From the cell containing the given text, extract its center point as (x, y) coordinate. 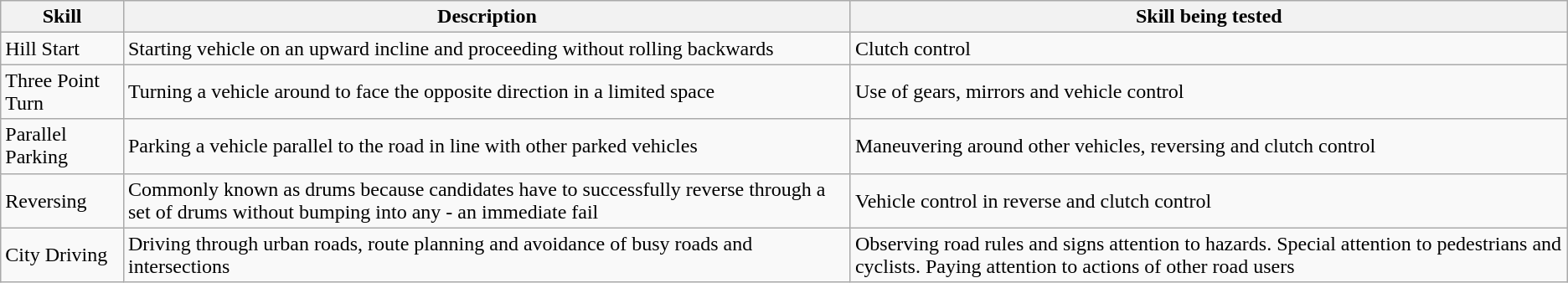
Hill Start (62, 49)
Observing road rules and signs attention to hazards. Special attention to pedestrians and cyclists. Paying attention to actions of other road users (1209, 255)
Use of gears, mirrors and vehicle control (1209, 92)
Turning a vehicle around to face the opposite direction in a limited space (487, 92)
Clutch control (1209, 49)
Description (487, 17)
Reversing (62, 201)
Commonly known as drums because candidates have to successfully reverse through a set of drums without bumping into any - an immediate fail (487, 201)
Starting vehicle on an upward incline and proceeding without rolling backwards (487, 49)
Skill being tested (1209, 17)
Maneuvering around other vehicles, reversing and clutch control (1209, 146)
Three Point Turn (62, 92)
Driving through urban roads, route planning and avoidance of busy roads and intersections (487, 255)
Skill (62, 17)
Vehicle control in reverse and clutch control (1209, 201)
Parking a vehicle parallel to the road in line with other parked vehicles (487, 146)
Parallel Parking (62, 146)
City Driving (62, 255)
